From the cell containing the given text, extract its center point as (x, y) coordinate. 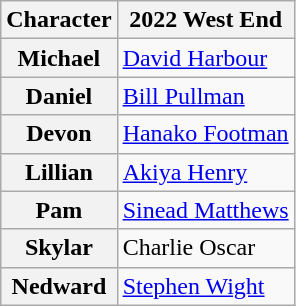
Character (59, 20)
Akiya Henry (206, 172)
Skylar (59, 248)
Devon (59, 134)
Bill Pullman (206, 96)
Michael (59, 58)
Nedward (59, 286)
Charlie Oscar (206, 248)
Lillian (59, 172)
Stephen Wight (206, 286)
Hanako Footman (206, 134)
Sinead Matthews (206, 210)
2022 West End (206, 20)
David Harbour (206, 58)
Daniel (59, 96)
Pam (59, 210)
